Output the [X, Y] coordinate of the center of the cell containing the given text.  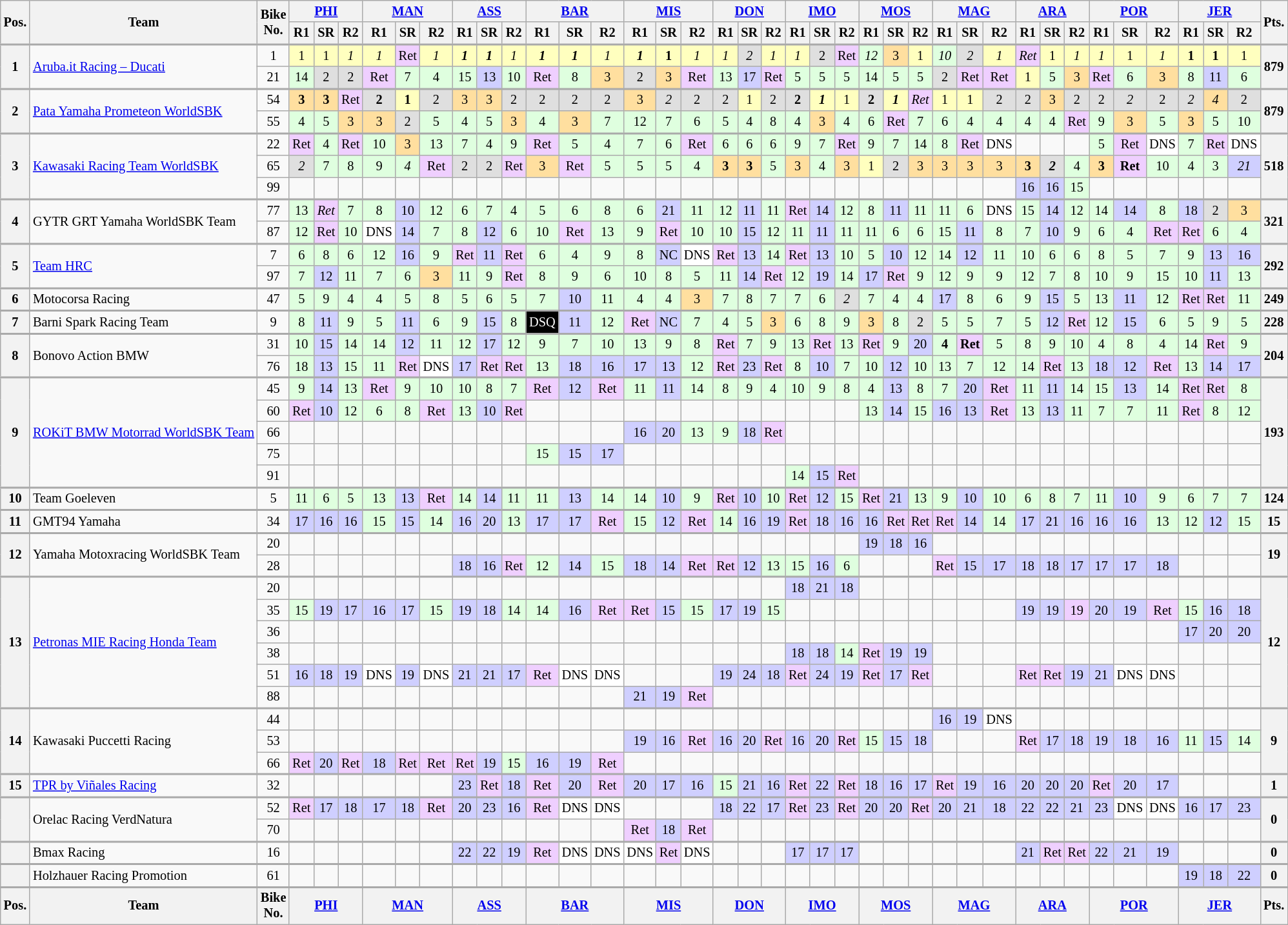
292 [1274, 266]
60 [274, 411]
Motocorsa Racing [143, 299]
36 [274, 632]
77 [274, 210]
53 [274, 741]
76 [274, 366]
34 [274, 521]
Orelac Racing VerdNatura [143, 819]
228 [1274, 321]
DSQ [542, 321]
28 [274, 566]
GYTR GRT Yamaha WorldSBK Team [143, 221]
Bmax Racing [143, 853]
Pata Yamaha Prometeon WorldSBK [143, 111]
54 [274, 99]
124 [1274, 498]
97 [274, 277]
Barni Spark Racing Team [143, 321]
65 [274, 166]
32 [274, 786]
TPR by Viñales Racing [143, 786]
Bonovo Action BMW [143, 355]
Kawasaki Racing Team WorldSBK [143, 166]
47 [274, 299]
44 [274, 719]
Aruba.it Racing – Ducati [143, 66]
Holzhauer Racing Promotion [143, 875]
55 [274, 122]
321 [1274, 221]
Kawasaki Puccetti Racing [143, 741]
Team Goeleven [143, 498]
75 [274, 454]
Petronas MIE Racing Honda Team [143, 642]
88 [274, 697]
Team HRC [143, 266]
38 [274, 653]
45 [274, 388]
70 [274, 830]
91 [274, 476]
204 [1274, 355]
193 [1274, 432]
52 [274, 808]
31 [274, 344]
518 [1274, 166]
51 [274, 675]
Yamaha Motoxracing WorldSBK Team [143, 555]
61 [274, 875]
ROKiT BMW Motorrad WorldSBK Team [143, 432]
249 [1274, 299]
87 [274, 232]
99 [274, 188]
35 [274, 610]
GMT94 Yamaha [143, 521]
